From the cell containing the given text, extract its center point as (X, Y) coordinate. 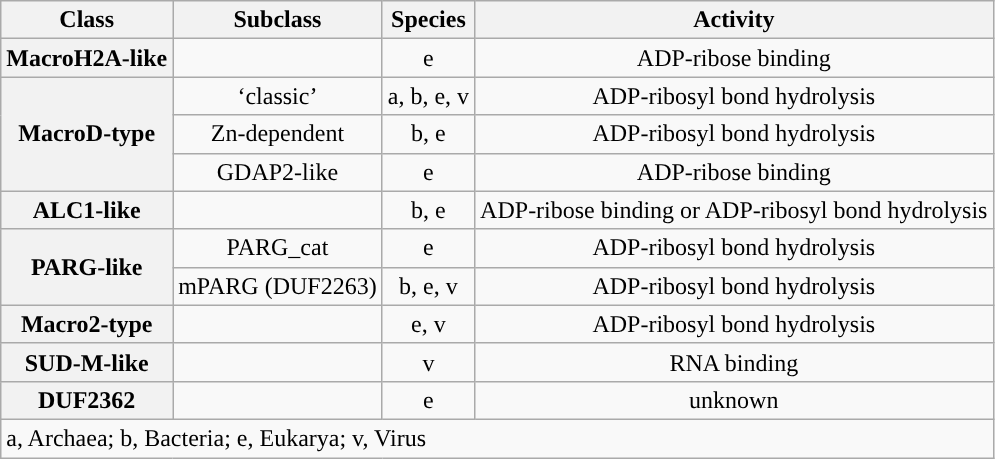
Subclass (278, 20)
unknown (734, 400)
Species (428, 20)
a, b, e, v (428, 96)
mPARG (DUF2263) (278, 286)
RNA binding (734, 362)
DUF2362 (87, 400)
a, Archaea; b, Bacteria; e, Eukarya; v, Virus (497, 438)
MacroD-type (87, 134)
e, v (428, 324)
MacroH2A-like (87, 58)
GDAP2-like (278, 172)
SUD-M-like (87, 362)
‘classic’ (278, 96)
b, e, v (428, 286)
Activity (734, 20)
ALC1-like (87, 210)
v (428, 362)
Zn-dependent (278, 134)
Class (87, 20)
PARG_cat (278, 248)
ADP-ribose binding or ADP-ribosyl bond hydrolysis (734, 210)
Macro2-type (87, 324)
PARG-like (87, 267)
